Extract the [X, Y] coordinate from the center of the cell holding the provided text.  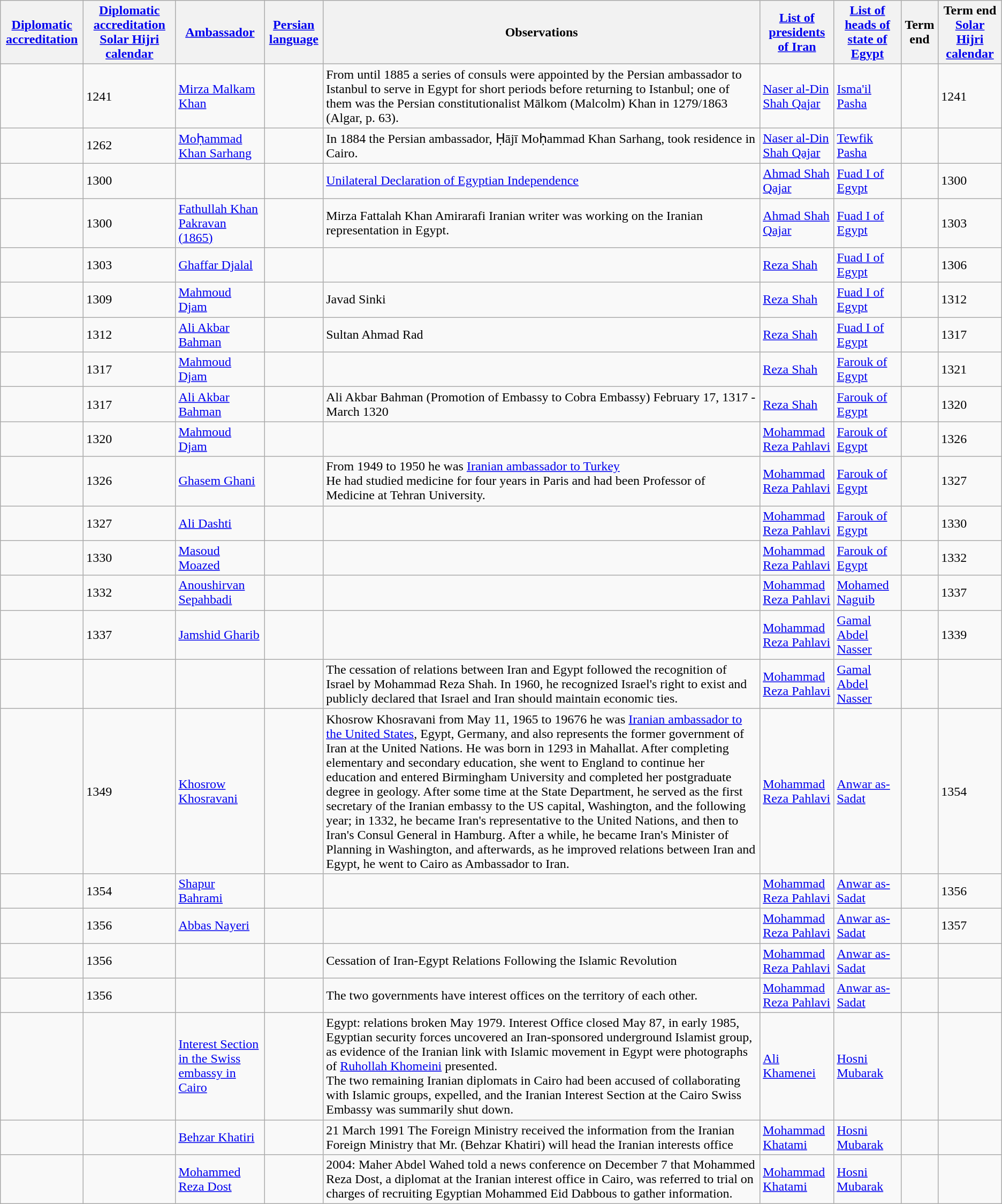
Masoud Moazed [220, 558]
Ghasem Ghani [220, 481]
Isma'il Pasha [867, 96]
The two governments have interest offices on the territory of each other. [542, 995]
Shapur Bahrami [220, 890]
Khosrow Khosravani [220, 791]
1349 [130, 791]
Ghaffar Djalal [220, 265]
Mirza Malkam Khan [220, 96]
Moḥammad Khan Sarhang [220, 146]
Observations [542, 32]
Sultan Ahmad Rad [542, 335]
1306 [970, 265]
Interest Section in the Swiss embassy in Cairo [220, 1066]
In 1884 the Persian ambassador, Ḥājī Moḥammad Khan Sarhang, took residence in Cairo. [542, 146]
List of heads of state of Egypt [867, 32]
Tewfik Pasha [867, 146]
Mohammed Reza Dost [220, 1179]
Persian language [294, 32]
Mirza Fattalah Khan Amirarafi Iranian writer was working on the Iranian representation in Egypt. [542, 223]
Ali Dashti [220, 523]
Mohamed Naguib [867, 593]
1262 [130, 146]
Ambassador [220, 32]
Diplomatic accreditation Solar Hijri calendar [130, 32]
Ali Akbar Bahman (Promotion of Embassy to Cobra Embassy) February 17, 1317 - March 1320 [542, 405]
Term end [920, 32]
1309 [130, 300]
Javad Sinki [542, 300]
List of presidents of Iran [797, 32]
Behzar Khatiri [220, 1138]
Anoushirvan Sepahbadi [220, 593]
Fathullah Khan Pakravan (1865) [220, 223]
1321 [970, 369]
Term end Solar Hijri calendar [970, 32]
Cessation of Iran-Egypt Relations Following the Islamic Revolution [542, 960]
Ali Khamenei [797, 1066]
1357 [970, 926]
Unilateral Declaration of Egyptian Independence [542, 181]
Jamshid Gharib [220, 635]
Abbas Nayeri [220, 926]
Diplomatic accreditation [42, 32]
1339 [970, 635]
